Search for the cell housing the specified text and yield its [x, y] center coordinate. 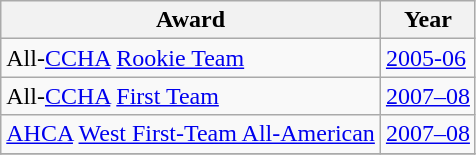
Award [191, 20]
AHCA West First-Team All-American [191, 134]
All-CCHA Rookie Team [191, 58]
2005-06 [428, 58]
Year [428, 20]
All-CCHA First Team [191, 96]
